Detect which cell encompasses the target text, then output its [X, Y] center coordinate. 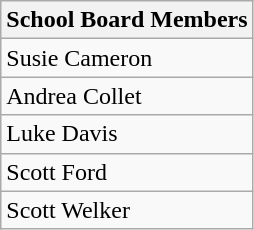
School Board Members [127, 20]
Luke Davis [127, 134]
Scott Ford [127, 172]
Scott Welker [127, 210]
Susie Cameron [127, 58]
Andrea Collet [127, 96]
